Return (X, Y) of the center of cell containing provided text 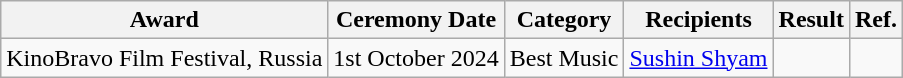
Category (564, 20)
Ceremony Date (416, 20)
Result (811, 20)
Sushin Shyam (698, 58)
1st October 2024 (416, 58)
Best Music (564, 58)
Recipients (698, 20)
KinoBravo Film Festival, Russia (164, 58)
Ref. (876, 20)
Award (164, 20)
